Locate the cell with the specified text and output its [x, y] center coordinate. 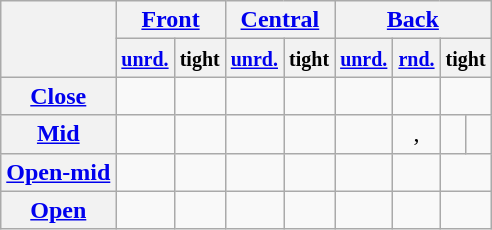
Close [58, 96]
Central [280, 20]
, [416, 134]
Mid [58, 134]
Back [414, 20]
Open [58, 210]
Open-mid [58, 172]
rnd. [416, 58]
Front [170, 20]
